From the cell containing the given text, extract its center point as [x, y] coordinate. 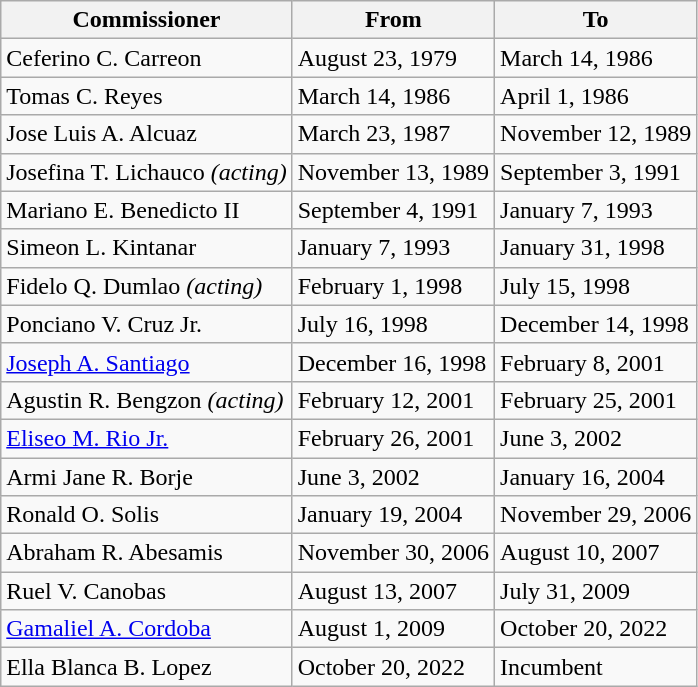
Commissioner [146, 20]
Josefina T. Lichauco (acting) [146, 172]
Ronald O. Solis [146, 515]
August 13, 2007 [393, 591]
Mariano E. Benedicto II [146, 210]
Eliseo M. Rio Jr. [146, 438]
Jose Luis A. Alcuaz [146, 134]
Gamaliel A. Cordoba [146, 629]
Ruel V. Canobas [146, 591]
January 16, 2004 [596, 477]
July 31, 2009 [596, 591]
February 8, 2001 [596, 362]
July 15, 1998 [596, 286]
From [393, 20]
November 29, 2006 [596, 515]
December 16, 1998 [393, 362]
February 25, 2001 [596, 400]
February 26, 2001 [393, 438]
January 19, 2004 [393, 515]
Incumbent [596, 667]
March 23, 1987 [393, 134]
November 12, 1989 [596, 134]
August 10, 2007 [596, 553]
July 16, 1998 [393, 324]
Armi Jane R. Borje [146, 477]
August 1, 2009 [393, 629]
December 14, 1998 [596, 324]
November 13, 1989 [393, 172]
April 1, 1986 [596, 96]
Ella Blanca B. Lopez [146, 667]
Joseph A. Santiago [146, 362]
To [596, 20]
February 12, 2001 [393, 400]
August 23, 1979 [393, 58]
September 4, 1991 [393, 210]
Simeon L. Kintanar [146, 248]
Ceferino C. Carreon [146, 58]
January 31, 1998 [596, 248]
September 3, 1991 [596, 172]
Agustin R. Bengzon (acting) [146, 400]
November 30, 2006 [393, 553]
Ponciano V. Cruz Jr. [146, 324]
Abraham R. Abesamis [146, 553]
Fidelo Q. Dumlao (acting) [146, 286]
February 1, 1998 [393, 286]
Tomas C. Reyes [146, 96]
